Locate the cell with the specified text and output its [X, Y] center coordinate. 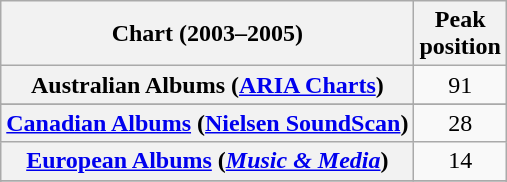
91 [460, 85]
Peakposition [460, 34]
Chart (2003–2005) [208, 34]
European Albums (Music & Media) [208, 161]
28 [460, 123]
Australian Albums (ARIA Charts) [208, 85]
Canadian Albums (Nielsen SoundScan) [208, 123]
14 [460, 161]
